Find where the given text appears and provide that cell's center as [X, Y] coordinate. 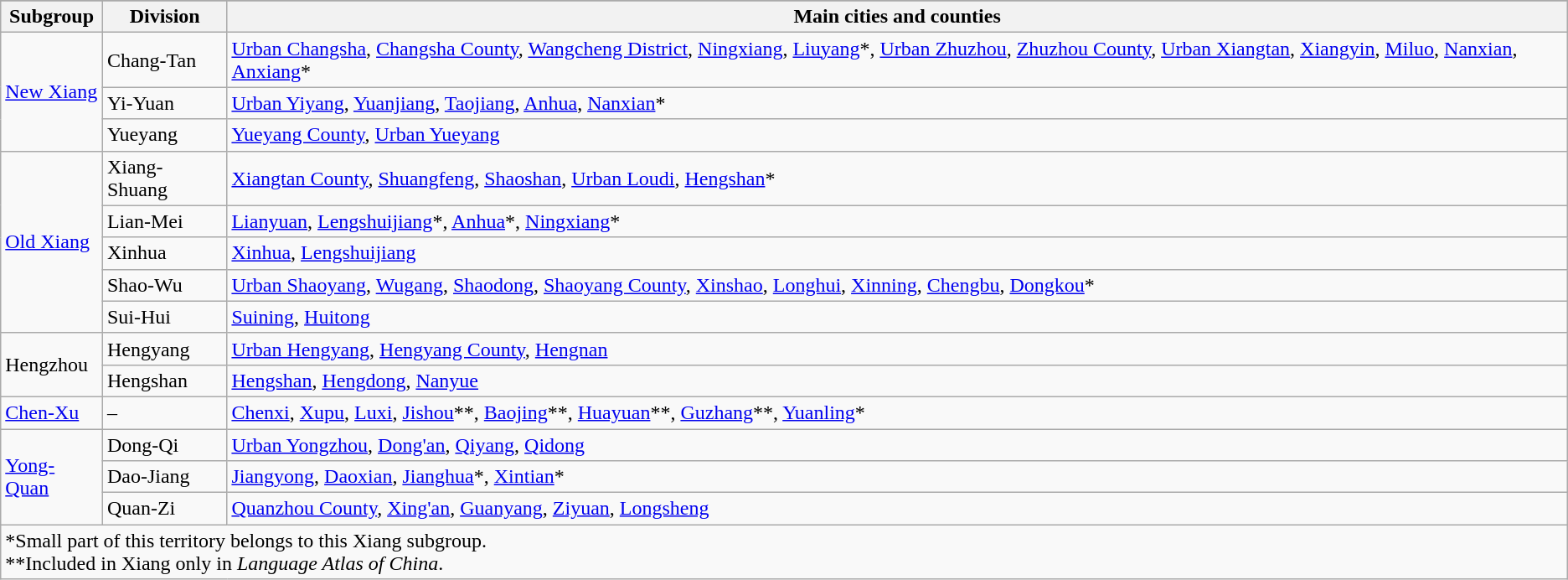
Sui-Hui [164, 317]
Hengshan [164, 381]
Xiang-Shuang [164, 178]
Urban Yongzhou, Dong'an, Qiyang, Qidong [897, 445]
Dao-Jiang [164, 477]
Hengzhou [52, 365]
Urban Hengyang, Hengyang County, Hengnan [897, 349]
Old Xiang [52, 241]
Shao-Wu [164, 285]
Quan-Zi [164, 509]
Suining, Huitong [897, 317]
Xinhua [164, 253]
Yueyang County, Urban Yueyang [897, 135]
Yueyang [164, 135]
Xiangtan County, Shuangfeng, Shaoshan, Urban Loudi, Hengshan* [897, 178]
– [164, 412]
Yong-Quan [52, 477]
Xinhua, Lengshuijiang [897, 253]
Division [164, 17]
Chen-Xu [52, 412]
Hengyang [164, 349]
Chang-Tan [164, 60]
Yi-Yuan [164, 103]
Dong-Qi [164, 445]
Hengshan, Hengdong, Nanyue [897, 381]
*Small part of this territory belongs to this Xiang subgroup. **Included in Xiang only in Language Atlas of China. [784, 552]
New Xiang [52, 92]
Quanzhou County, Xing'an, Guanyang, Ziyuan, Longsheng [897, 509]
Lianyuan, Lengshuijiang*, Anhua*, Ningxiang* [897, 221]
Lian-Mei [164, 221]
Jiangyong, Daoxian, Jianghua*, Xintian* [897, 477]
Urban Shaoyang, Wugang, Shaodong, Shaoyang County, Xinshao, Longhui, Xinning, Chengbu, Dongkou* [897, 285]
Chenxi, Xupu, Luxi, Jishou**, Baojing**, Huayuan**, Guzhang**, Yuanling* [897, 412]
Subgroup [52, 17]
Urban Yiyang, Yuanjiang, Taojiang, Anhua, Nanxian* [897, 103]
Main cities and counties [897, 17]
